Search for the cell housing the specified text and yield its (X, Y) center coordinate. 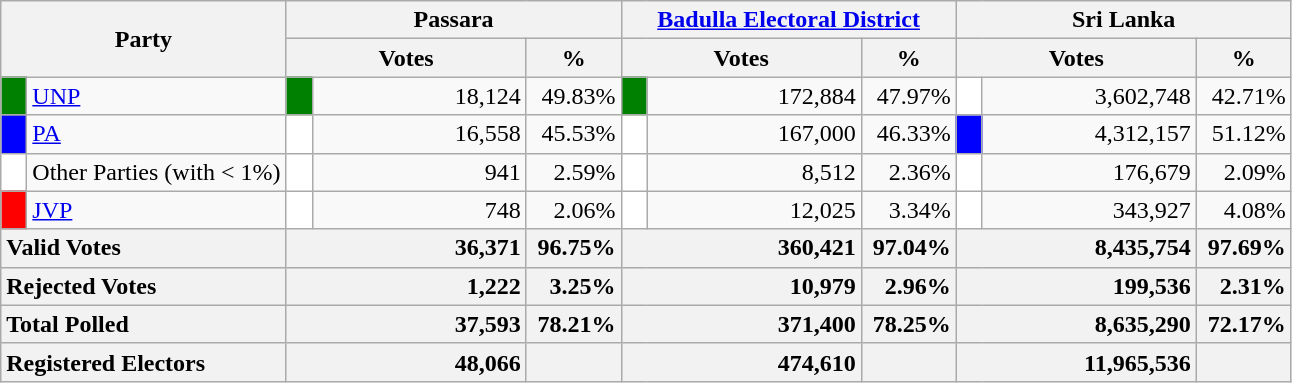
Badulla Electoral District (788, 20)
8,512 (754, 172)
3.34% (908, 210)
96.75% (574, 248)
37,593 (406, 324)
371,400 (741, 324)
UNP (156, 96)
8,635,290 (1076, 324)
PA (156, 134)
2.36% (908, 172)
360,421 (741, 248)
JVP (156, 210)
42.71% (1244, 96)
51.12% (1244, 134)
16,558 (419, 134)
45.53% (574, 134)
Valid Votes (144, 248)
78.21% (574, 324)
2.06% (574, 210)
8,435,754 (1076, 248)
176,679 (1089, 172)
Registered Electors (144, 362)
3,602,748 (1089, 96)
97.04% (908, 248)
4.08% (1244, 210)
78.25% (908, 324)
11,965,536 (1076, 362)
199,536 (1076, 286)
Sri Lanka (1124, 20)
172,884 (754, 96)
Rejected Votes (144, 286)
4,312,157 (1089, 134)
72.17% (1244, 324)
46.33% (908, 134)
474,610 (741, 362)
3.25% (574, 286)
2.31% (1244, 286)
10,979 (741, 286)
343,927 (1089, 210)
Party (144, 39)
12,025 (754, 210)
Total Polled (144, 324)
Passara (454, 20)
1,222 (406, 286)
167,000 (754, 134)
941 (419, 172)
48,066 (406, 362)
748 (419, 210)
47.97% (908, 96)
97.69% (1244, 248)
49.83% (574, 96)
Other Parties (with < 1%) (156, 172)
2.96% (908, 286)
18,124 (419, 96)
36,371 (406, 248)
2.59% (574, 172)
2.09% (1244, 172)
